Locate the cell with the specified text and output its (x, y) center coordinate. 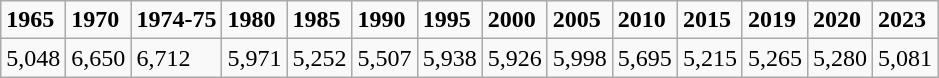
5,938 (450, 58)
5,926 (514, 58)
5,215 (710, 58)
2019 (774, 20)
1980 (254, 20)
1974-75 (176, 20)
2020 (840, 20)
2000 (514, 20)
5,998 (580, 58)
1965 (34, 20)
5,081 (906, 58)
5,695 (644, 58)
6,650 (98, 58)
6,712 (176, 58)
1970 (98, 20)
1995 (450, 20)
5,280 (840, 58)
2023 (906, 20)
5,048 (34, 58)
5,971 (254, 58)
1985 (320, 20)
5,507 (384, 58)
1990 (384, 20)
5,252 (320, 58)
2015 (710, 20)
5,265 (774, 58)
2010 (644, 20)
2005 (580, 20)
